Capture the cell that displays the provided text and extract its (x, y) central coordinate. 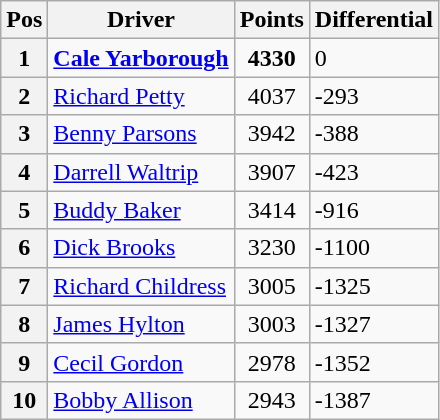
4037 (272, 96)
8 (24, 324)
3005 (272, 286)
5 (24, 210)
-1325 (374, 286)
Points (272, 20)
Richard Childress (141, 286)
4 (24, 172)
4330 (272, 58)
10 (24, 400)
-293 (374, 96)
James Hylton (141, 324)
1 (24, 58)
-388 (374, 134)
3230 (272, 248)
Cecil Gordon (141, 362)
Pos (24, 20)
3003 (272, 324)
-916 (374, 210)
-1327 (374, 324)
3414 (272, 210)
3942 (272, 134)
3 (24, 134)
6 (24, 248)
-423 (374, 172)
Differential (374, 20)
-1352 (374, 362)
Darrell Waltrip (141, 172)
9 (24, 362)
-1100 (374, 248)
2978 (272, 362)
Cale Yarborough (141, 58)
Benny Parsons (141, 134)
Richard Petty (141, 96)
2 (24, 96)
2943 (272, 400)
0 (374, 58)
-1387 (374, 400)
Buddy Baker (141, 210)
Driver (141, 20)
Dick Brooks (141, 248)
Bobby Allison (141, 400)
3907 (272, 172)
7 (24, 286)
